Return (X, Y) of the center of cell containing provided text 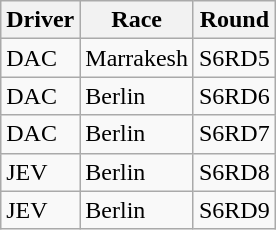
Driver (40, 20)
Race (137, 20)
S6RD6 (234, 96)
S6RD5 (234, 58)
Marrakesh (137, 58)
S6RD7 (234, 134)
S6RD9 (234, 210)
S6RD8 (234, 172)
Round (234, 20)
